Detect which cell encompasses the target text, then output its [x, y] center coordinate. 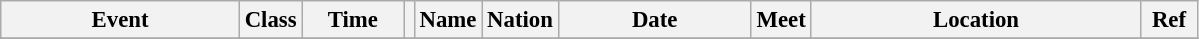
Location [976, 20]
Ref [1169, 20]
Class [270, 20]
Date [654, 20]
Name [448, 20]
Event [120, 20]
Time [353, 20]
Nation [520, 20]
Meet [781, 20]
